Provide the (x, y) coordinate of the cell's center where the given text is located.  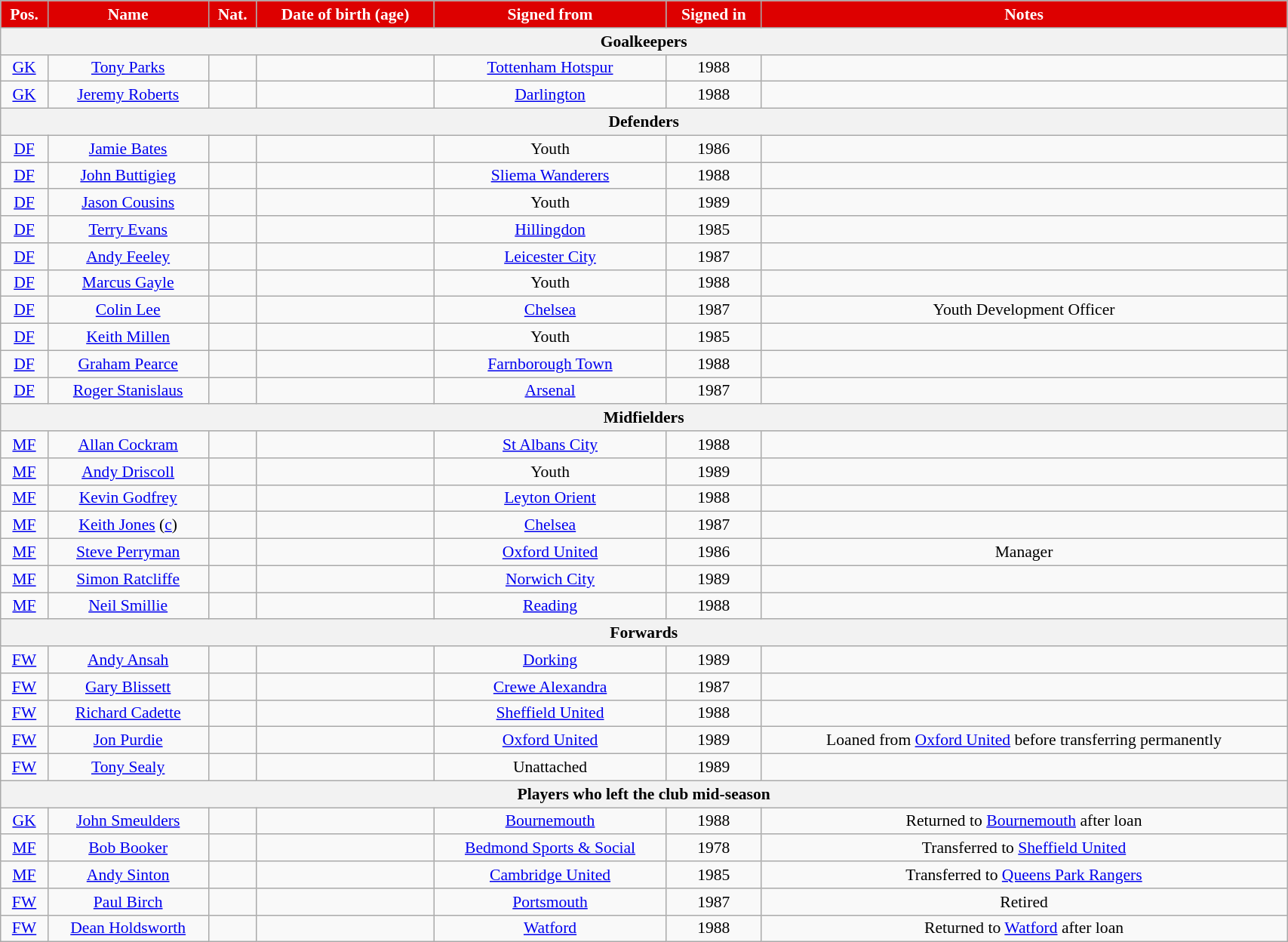
St Albans City (550, 445)
Simon Ratcliffe (128, 579)
Roger Stanislaus (128, 391)
Jeremy Roberts (128, 95)
Allan Cockram (128, 445)
Paul Birch (128, 902)
Loaned from Oxford United before transferring permanently (1023, 740)
Tony Sealy (128, 768)
Colin Lee (128, 310)
Dean Holdsworth (128, 928)
Notes (1023, 14)
Jon Purdie (128, 740)
Retired (1023, 902)
Jason Cousins (128, 203)
Neil Smillie (128, 606)
Manager (1023, 553)
Sliema Wanderers (550, 176)
Farnborough Town (550, 364)
Bob Booker (128, 848)
Steve Perryman (128, 553)
Richard Cadette (128, 713)
Andy Sinton (128, 875)
John Smeulders (128, 821)
Returned to Bournemouth after loan (1023, 821)
1978 (714, 848)
Sheffield United (550, 713)
Watford (550, 928)
Andy Feeley (128, 257)
Cambridge United (550, 875)
Returned to Watford after loan (1023, 928)
Leyton Orient (550, 498)
Gary Blissett (128, 687)
Portsmouth (550, 902)
Reading (550, 606)
Unattached (550, 768)
Name (128, 14)
Bournemouth (550, 821)
Leicester City (550, 257)
Norwich City (550, 579)
Terry Evans (128, 229)
Jamie Bates (128, 149)
Date of birth (age) (346, 14)
Signed from (550, 14)
Bedmond Sports & Social (550, 848)
Graham Pearce (128, 364)
Kevin Godfrey (128, 498)
Nat. (232, 14)
Goalkeepers (644, 42)
Hillingdon (550, 229)
Tony Parks (128, 68)
Youth Development Officer (1023, 310)
Crewe Alexandra (550, 687)
Marcus Gayle (128, 283)
Keith Millen (128, 337)
Andy Ansah (128, 660)
Defenders (644, 122)
Andy Driscoll (128, 472)
Tottenham Hotspur (550, 68)
Transferred to Queens Park Rangers (1023, 875)
Signed in (714, 14)
Keith Jones (c) (128, 525)
Dorking (550, 660)
John Buttigieg (128, 176)
Players who left the club mid-season (644, 794)
Pos. (24, 14)
Forwards (644, 633)
Midfielders (644, 418)
Arsenal (550, 391)
Transferred to Sheffield United (1023, 848)
Darlington (550, 95)
